Extract the (X, Y) coordinate from the center of the cell holding the provided text.  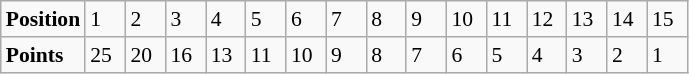
14 (627, 19)
16 (185, 55)
25 (105, 55)
12 (547, 19)
Points (43, 55)
Position (43, 19)
15 (667, 19)
20 (145, 55)
